Identify which cell holds the provided text, then report its (x, y) central coordinate. 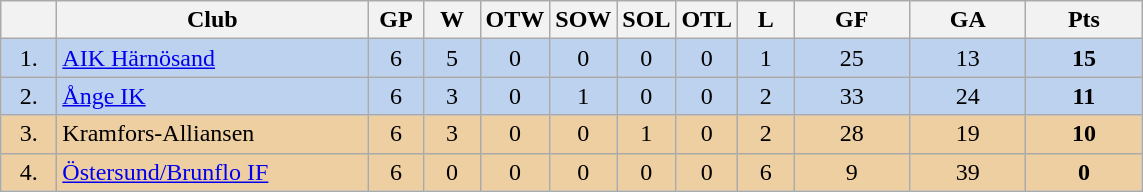
15 (1084, 58)
11 (1084, 96)
SOW (584, 20)
GA (968, 20)
9 (852, 172)
2. (29, 96)
5 (452, 58)
28 (852, 134)
OTW (515, 20)
39 (968, 172)
4. (29, 172)
Kramfors-Alliansen (212, 134)
W (452, 20)
19 (968, 134)
L (766, 20)
Club (212, 20)
25 (852, 58)
Ånge IK (212, 96)
1. (29, 58)
SOL (646, 20)
13 (968, 58)
GF (852, 20)
GP (396, 20)
Östersund/Brunflo IF (212, 172)
OTL (707, 20)
24 (968, 96)
10 (1084, 134)
3. (29, 134)
33 (852, 96)
Pts (1084, 20)
AIK Härnösand (212, 58)
